For the text-containing cell, return its midpoint in (X, Y) coordinate format. 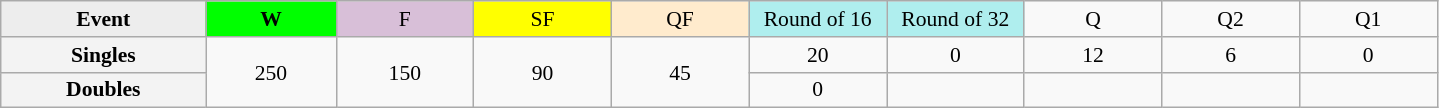
QF (680, 19)
45 (680, 72)
Event (104, 19)
Q2 (1231, 19)
6 (1231, 55)
SF (543, 19)
W (271, 19)
Doubles (104, 90)
250 (271, 72)
Q (1093, 19)
90 (543, 72)
Q1 (1368, 19)
Round of 32 (955, 19)
F (405, 19)
20 (818, 55)
12 (1093, 55)
Round of 16 (818, 19)
Singles (104, 55)
150 (405, 72)
